Capture the cell that displays the provided text and extract its [X, Y] central coordinate. 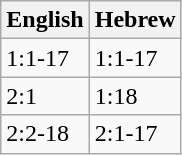
2:2-18 [45, 134]
Hebrew [135, 20]
2:1 [45, 96]
English [45, 20]
2:1-17 [135, 134]
1:18 [135, 96]
